Identify which cell holds the provided text, then report its [x, y] central coordinate. 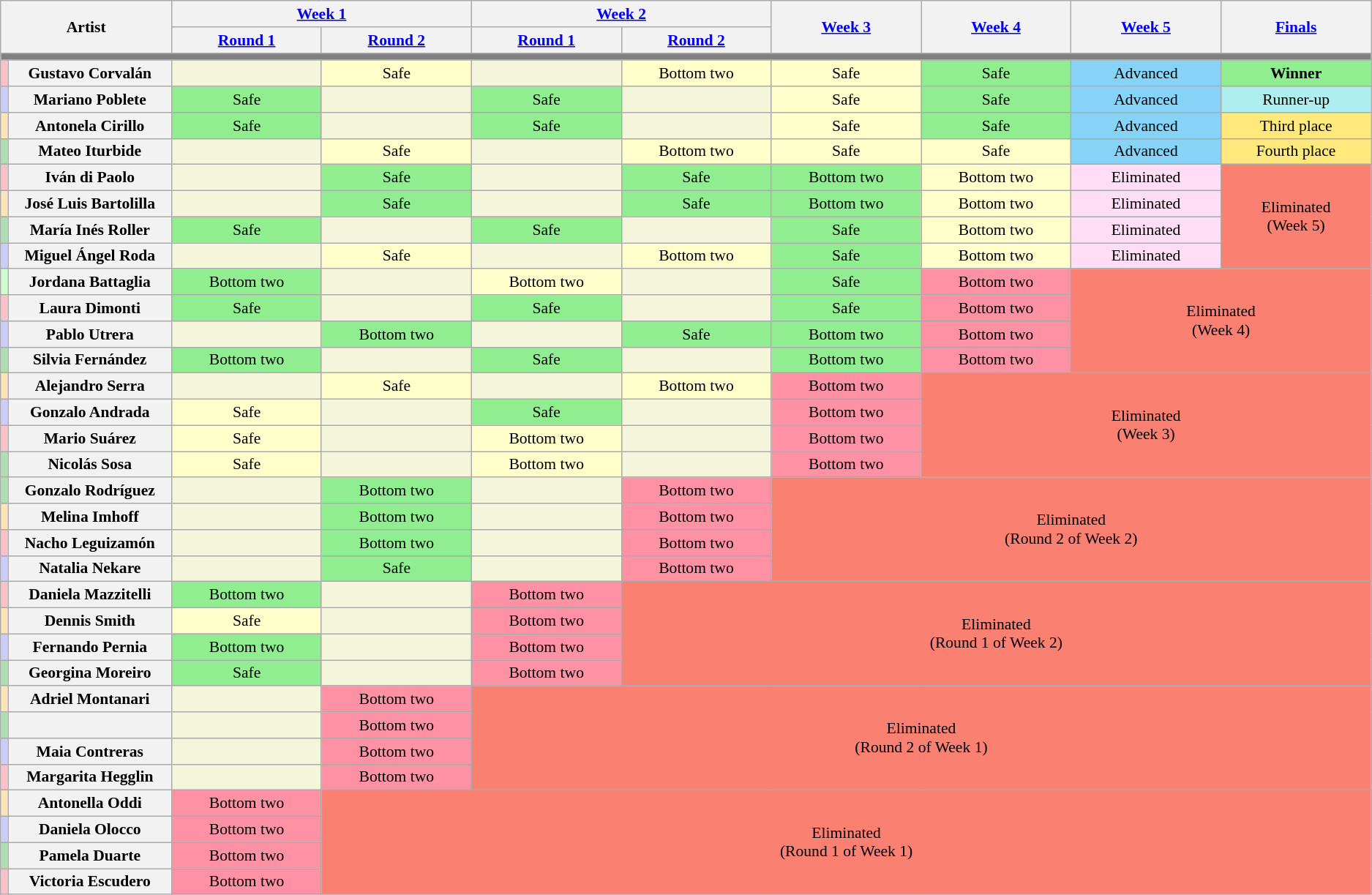
Mario Suárez [90, 438]
María Inés Roller [90, 230]
Mateo Iturbide [90, 151]
Margarita Hegglin [90, 777]
Alejandro Serra [90, 386]
Eliminated(Round 2 of Week 1) [921, 738]
Third place [1297, 126]
Pamela Duarte [90, 855]
Daniela Olocco [90, 830]
Runner-up [1297, 100]
José Luis Bartolilla [90, 204]
Jordana Battaglia [90, 282]
Daniela Mazzitelli [90, 595]
Victoria Escudero [90, 882]
Week 1 [322, 14]
Nacho Leguizamón [90, 543]
Week 4 [997, 26]
Winner [1297, 74]
Iván di Paolo [90, 178]
Eliminated(Week 4) [1221, 321]
Melina Imhoff [90, 517]
Fernando Pernia [90, 647]
Antonella Oddi [90, 804]
Eliminated(Round 1 of Week 1) [846, 842]
Mariano Poblete [90, 100]
Gonzalo Andrada [90, 413]
Silvia Fernández [90, 360]
Dennis Smith [90, 621]
Fourth place [1297, 151]
Gonzalo Rodríguez [90, 491]
Eliminated(Week 5) [1297, 217]
Week 3 [846, 26]
Natalia Nekare [90, 569]
Adriel Montanari [90, 700]
Eliminated(Week 3) [1146, 425]
Finals [1297, 26]
Miguel Ángel Roda [90, 256]
Week 5 [1146, 26]
Artist [86, 26]
Eliminated(Round 2 of Week 2) [1071, 530]
Gustavo Corvalán [90, 74]
Eliminated(Round 1 of Week 2) [997, 634]
Week 2 [621, 14]
Georgina Moreiro [90, 673]
Pablo Utrera [90, 334]
Nicolás Sosa [90, 465]
Antonela Cirillo [90, 126]
Laura Dimonti [90, 308]
Maia Contreras [90, 752]
